Extract the (X, Y) coordinate from the center of the cell holding the provided text.  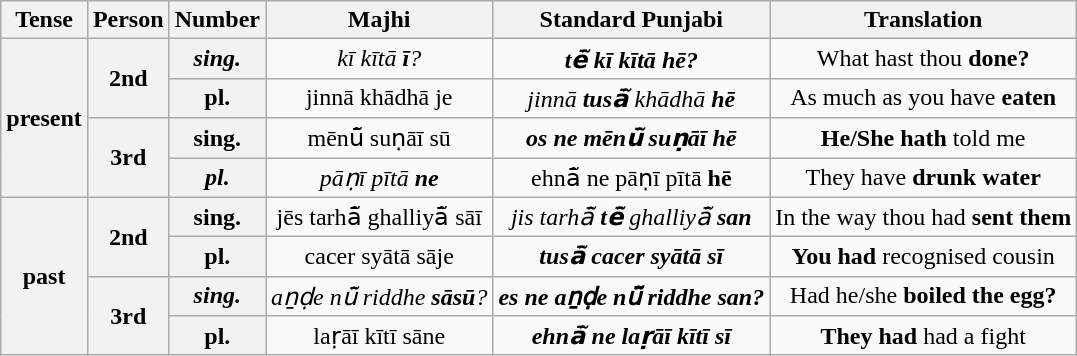
Translation (924, 20)
Number (217, 20)
They have drunk water (924, 178)
What hast thou done? (924, 59)
As much as you have eaten (924, 98)
laṛāī kītī sāne (380, 336)
He/She hath told me (924, 138)
Person (128, 20)
Had he/she boiled the egg? (924, 296)
tē̃ kī kītā hē? (632, 59)
They had had a fight (924, 336)
kī kītā ī? (380, 59)
aṉḍe nū̃ riddhe sāsū? (380, 296)
ehnā̃ ne pāṇī pītā hē (632, 178)
mēnū̃ suṇāī sū (380, 138)
es ne aṉḍe nū̃ riddhe san? (632, 296)
past (44, 276)
In the way thou had sent them (924, 217)
Majhi (380, 20)
Standard Punjabi (632, 20)
jēs tarhā̃ ghalliyā̃ sāī (380, 217)
jis tarhā̃ tē̃ ghalliyā̃ san (632, 217)
You had recognised cousin (924, 257)
present (44, 118)
Tense (44, 20)
pāṇī pītā ne (380, 178)
os ne mēnū̃ suṇāī hē (632, 138)
cacer syātā sāje (380, 257)
jinnā tusā̃ khādhā hē (632, 98)
jinnā khādhā je (380, 98)
tusā̃ cacer syātā sī (632, 257)
ehnā̃ ne laṛāī kītī sī (632, 336)
